Return [X, Y] of the center of cell containing provided text 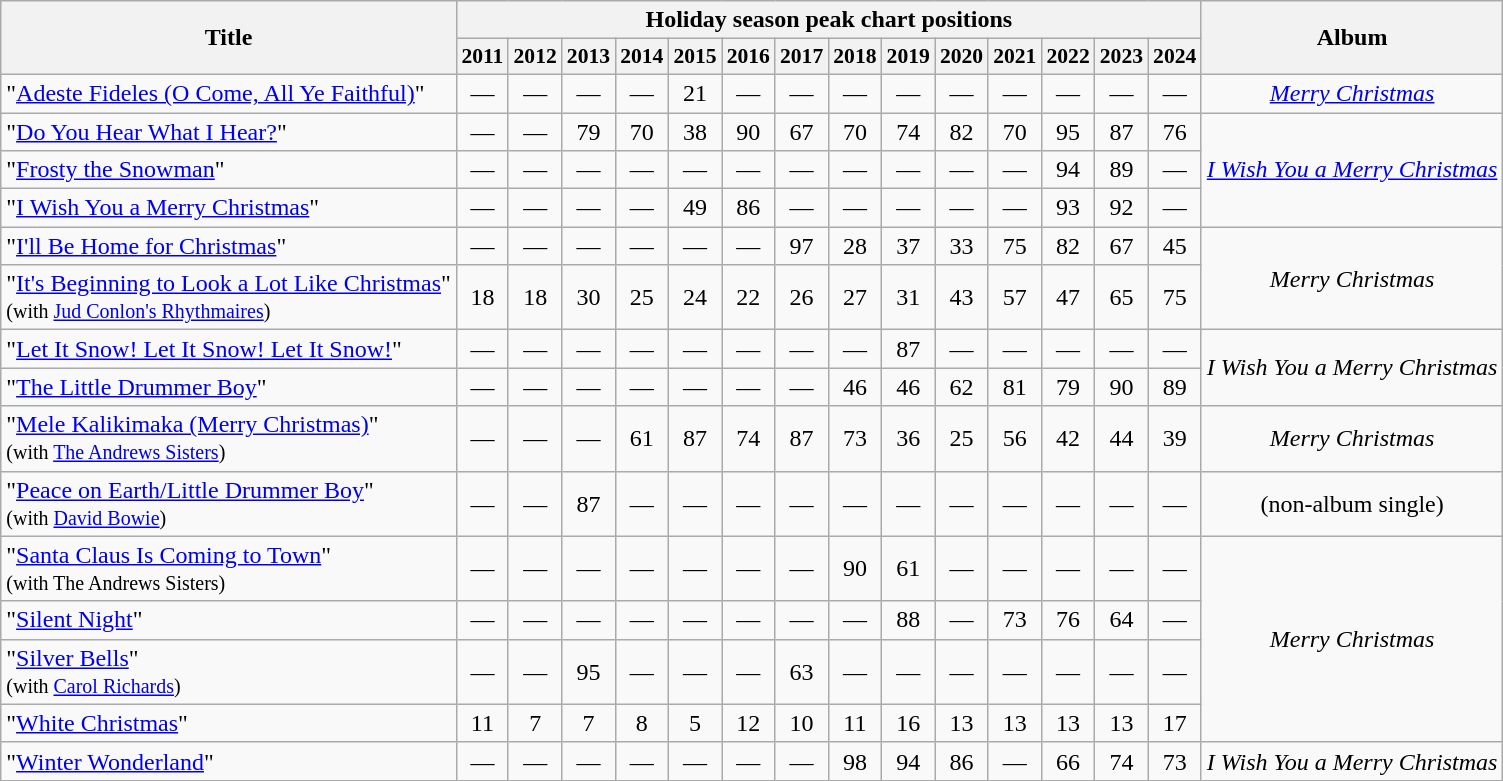
"Silent Night" [229, 620]
16 [908, 723]
"I Wish You a Merry Christmas" [229, 208]
65 [1122, 298]
Holiday season peak chart positions [828, 20]
2022 [1068, 57]
2018 [854, 57]
2024 [1174, 57]
Album [1352, 38]
28 [854, 246]
2011 [482, 57]
"I'll Be Home for Christmas" [229, 246]
2016 [748, 57]
"Frosty the Snowman" [229, 170]
2020 [962, 57]
38 [694, 131]
62 [962, 387]
49 [694, 208]
30 [588, 298]
92 [1122, 208]
2013 [588, 57]
33 [962, 246]
(non-album single) [1352, 504]
"Let It Snow! Let It Snow! Let It Snow!" [229, 349]
93 [1068, 208]
Title [229, 38]
10 [802, 723]
"It's Beginning to Look a Lot Like Christmas"(with Jud Conlon's Rhythmaires) [229, 298]
"Santa Claus Is Coming to Town"(with The Andrews Sisters) [229, 568]
12 [748, 723]
"Do You Hear What I Hear?" [229, 131]
"The Little Drummer Boy" [229, 387]
45 [1174, 246]
97 [802, 246]
2017 [802, 57]
2012 [534, 57]
17 [1174, 723]
57 [1014, 298]
64 [1122, 620]
2019 [908, 57]
31 [908, 298]
26 [802, 298]
5 [694, 723]
44 [1122, 438]
98 [854, 761]
36 [908, 438]
8 [642, 723]
"White Christmas" [229, 723]
42 [1068, 438]
"Silver Bells"(with Carol Richards) [229, 672]
56 [1014, 438]
39 [1174, 438]
81 [1014, 387]
66 [1068, 761]
24 [694, 298]
88 [908, 620]
"Winter Wonderland" [229, 761]
37 [908, 246]
21 [694, 93]
27 [854, 298]
63 [802, 672]
2015 [694, 57]
43 [962, 298]
22 [748, 298]
"Mele Kalikimaka (Merry Christmas)"(with The Andrews Sisters) [229, 438]
47 [1068, 298]
"Adeste Fideles (O Come, All Ye Faithful)" [229, 93]
2014 [642, 57]
"Peace on Earth/Little Drummer Boy"(with David Bowie) [229, 504]
2023 [1122, 57]
2021 [1014, 57]
